Identify which cell holds the provided text, then report its [x, y] central coordinate. 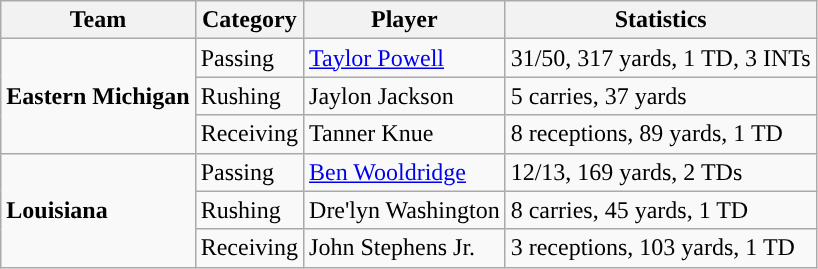
Category [249, 20]
Dre'lyn Washington [405, 210]
8 receptions, 89 yards, 1 TD [660, 134]
Team [98, 20]
Eastern Michigan [98, 96]
Tanner Knue [405, 134]
Louisiana [98, 210]
12/13, 169 yards, 2 TDs [660, 172]
31/50, 317 yards, 1 TD, 3 INTs [660, 58]
Statistics [660, 20]
3 receptions, 103 yards, 1 TD [660, 248]
Ben Wooldridge [405, 172]
John Stephens Jr. [405, 248]
Taylor Powell [405, 58]
8 carries, 45 yards, 1 TD [660, 210]
Jaylon Jackson [405, 96]
Player [405, 20]
5 carries, 37 yards [660, 96]
